Extract the (X, Y) coordinate from the center of the cell holding the provided text.  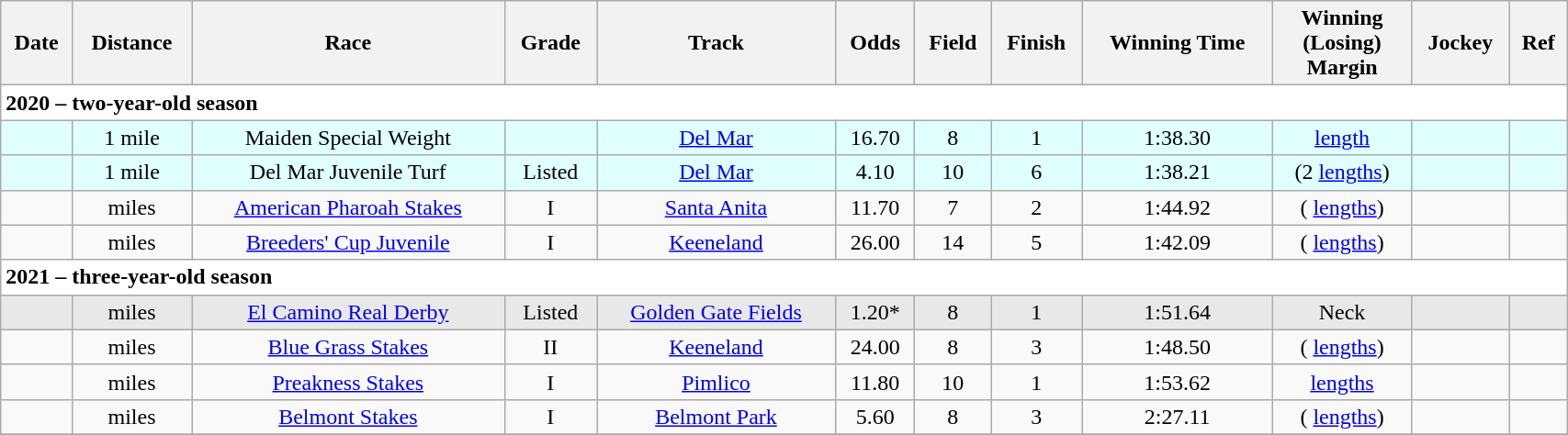
2 (1036, 207)
Date (37, 43)
(2 lengths) (1342, 173)
5 (1036, 242)
Grade (550, 43)
Golden Gate Fields (716, 312)
Santa Anita (716, 207)
2:27.11 (1178, 417)
Breeders' Cup Juvenile (348, 242)
4.10 (874, 173)
Winning Time (1178, 43)
1:53.62 (1178, 382)
American Pharoah Stakes (348, 207)
Pimlico (716, 382)
6 (1036, 173)
11.80 (874, 382)
24.00 (874, 347)
5.60 (874, 417)
length (1342, 138)
2020 – two-year-old season (784, 103)
1:38.30 (1178, 138)
Preakness Stakes (348, 382)
Distance (131, 43)
El Camino Real Derby (348, 312)
1.20* (874, 312)
Ref (1539, 43)
Del Mar Juvenile Turf (348, 173)
Neck (1342, 312)
II (550, 347)
Blue Grass Stakes (348, 347)
1:44.92 (1178, 207)
1:51.64 (1178, 312)
Odds (874, 43)
11.70 (874, 207)
2021 – three-year-old season (784, 277)
Finish (1036, 43)
14 (953, 242)
1:48.50 (1178, 347)
Field (953, 43)
1:38.21 (1178, 173)
26.00 (874, 242)
Maiden Special Weight (348, 138)
7 (953, 207)
16.70 (874, 138)
Race (348, 43)
Winning(Losing)Margin (1342, 43)
Belmont Park (716, 417)
Track (716, 43)
1:42.09 (1178, 242)
Jockey (1461, 43)
lengths (1342, 382)
Belmont Stakes (348, 417)
